Find where the given text appears and provide that cell's center as (X, Y) coordinate. 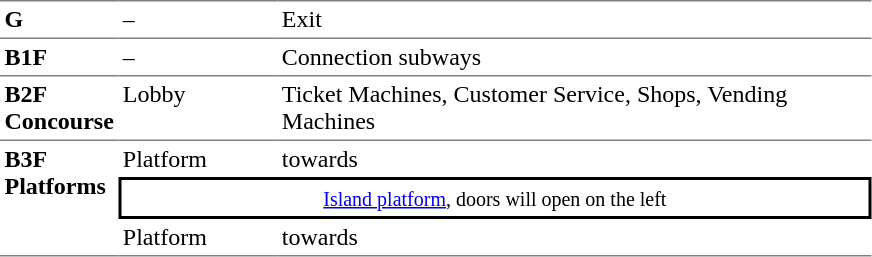
Lobby (198, 108)
G (59, 19)
B3FPlatforms (59, 199)
Exit (574, 19)
Ticket Machines, Customer Service, Shops, Vending Machines (574, 108)
B1F (59, 57)
B2FConcourse (59, 108)
Island platform, doors will open on the left (494, 198)
Connection subways (574, 57)
